From the cell containing the given text, extract its center point as [x, y] coordinate. 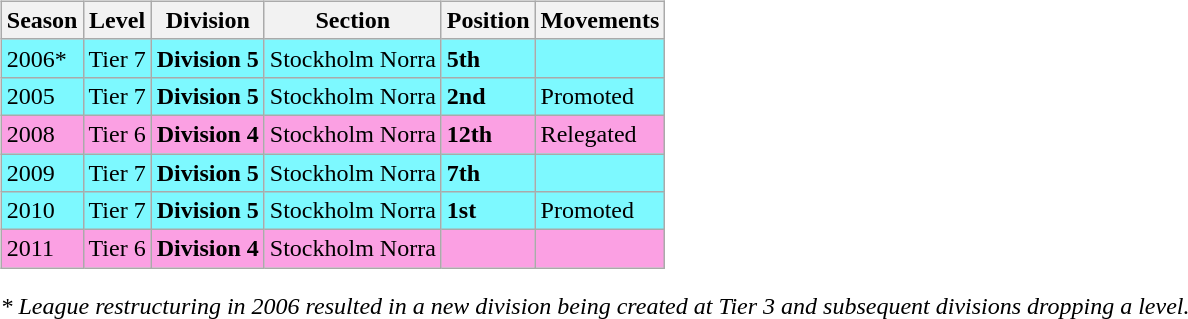
Position [488, 20]
Section [352, 20]
Relegated [600, 134]
Division [208, 20]
2011 [42, 249]
2008 [42, 134]
2nd [488, 96]
5th [488, 58]
12th [488, 134]
Movements [600, 20]
7th [488, 173]
2010 [42, 211]
Level [117, 20]
2009 [42, 173]
Season [42, 20]
2006* [42, 58]
2005 [42, 96]
1st [488, 211]
